Return (X, Y) of the center of cell containing provided text 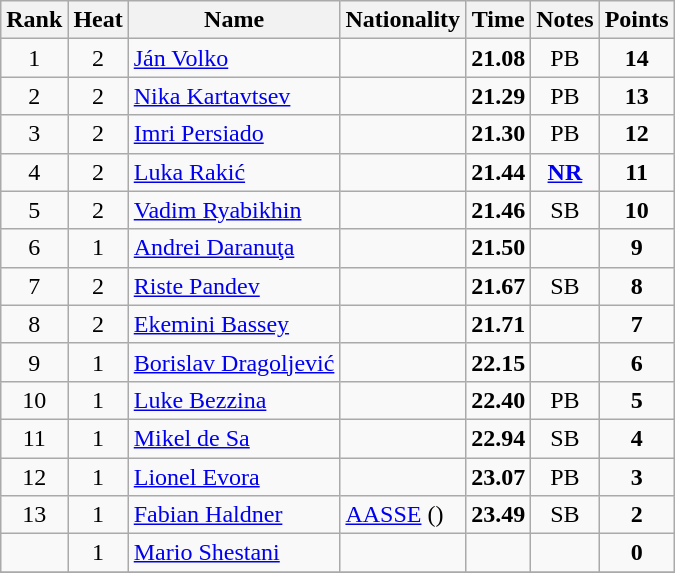
Nationality (403, 20)
21.08 (498, 58)
Andrei Daranuţa (234, 248)
21.46 (498, 210)
21.44 (498, 172)
21.67 (498, 286)
23.07 (498, 477)
Borislav Dragoljević (234, 362)
22.40 (498, 400)
21.30 (498, 134)
23.49 (498, 515)
22.15 (498, 362)
Ekemini Bassey (234, 324)
Time (498, 20)
NR (565, 172)
Nika Kartavtsev (234, 96)
Lionel Evora (234, 477)
21.29 (498, 96)
Riste Pandev (234, 286)
Mikel de Sa (234, 438)
0 (636, 553)
Mario Shestani (234, 553)
Luke Bezzina (234, 400)
AASSE () (403, 515)
Rank (34, 20)
Ján Volko (234, 58)
Name (234, 20)
22.94 (498, 438)
Luka Rakić (234, 172)
Fabian Haldner (234, 515)
21.71 (498, 324)
14 (636, 58)
Vadim Ryabikhin (234, 210)
Notes (565, 20)
Heat (98, 20)
Imri Persiado (234, 134)
Points (636, 20)
21.50 (498, 248)
